Capture the cell that displays the provided text and extract its (X, Y) central coordinate. 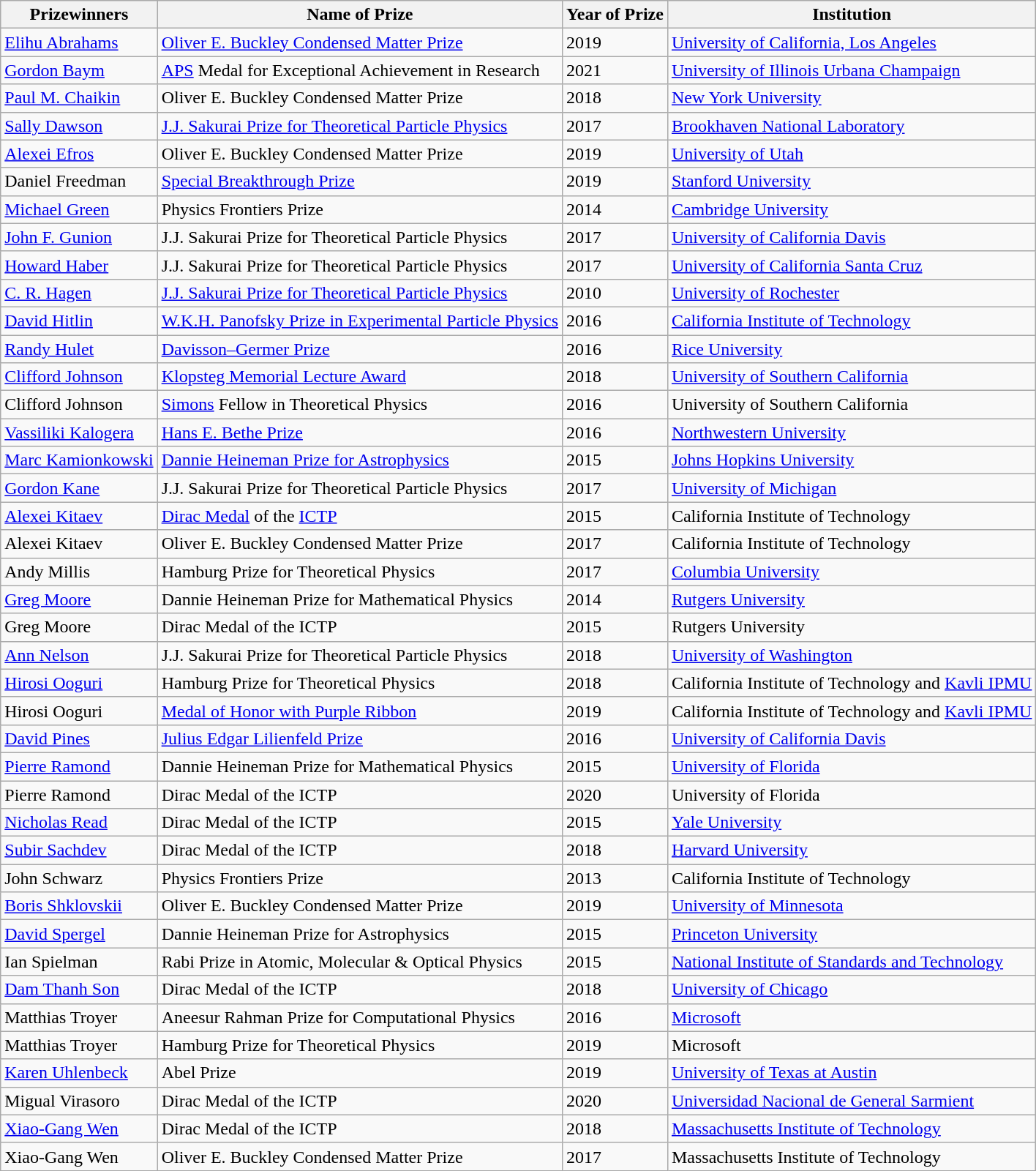
Ann Nelson (79, 655)
Stanford University (852, 182)
Elihu Abrahams (79, 42)
Alexei Efros (79, 154)
National Institute of Standards and Technology (852, 962)
Sally Dawson (79, 126)
Northwestern University (852, 433)
John F. Gunion (79, 237)
Abel Prize (360, 1073)
W.K.H. Panofsky Prize in Experimental Particle Physics (360, 321)
David Spergel (79, 934)
Michael Green (79, 209)
Howard Haber (79, 265)
Gordon Baym (79, 70)
University of California Santa Cruz (852, 265)
Harvard University (852, 850)
Princeton University (852, 934)
Name of Prize (360, 15)
2013 (615, 878)
David Pines (79, 738)
Dam Thanh Son (79, 989)
Year of Prize (615, 15)
Medal of Honor with Purple Ribbon (360, 711)
Subir Sachdev (79, 850)
Hans E. Bethe Prize (360, 433)
Klopsteg Memorial Lecture Award (360, 377)
Universidad Nacional de General Sarmient (852, 1101)
Simons Fellow in Theoretical Physics (360, 405)
Daniel Freedman (79, 182)
Brookhaven National Laboratory (852, 126)
Paul M. Chaikin (79, 98)
University of Chicago (852, 989)
University of Utah (852, 154)
Nicholas Read (79, 823)
University of Minnesota (852, 906)
New York University (852, 98)
Columbia University (852, 572)
Prizewinners (79, 15)
Migual Virasoro (79, 1101)
Randy Hulet (79, 349)
Aneesur Rahman Prize for Computational Physics (360, 1017)
Andy Millis (79, 572)
Rice University (852, 349)
2010 (615, 293)
2021 (615, 70)
Ian Spielman (79, 962)
APS Medal for Exceptional Achievement in Research (360, 70)
Yale University (852, 823)
Julius Edgar Lilienfeld Prize (360, 738)
University of Texas at Austin (852, 1073)
Gordon Kane (79, 488)
David Hitlin (79, 321)
Marc Kamionkowski (79, 460)
Rabi Prize in Atomic, Molecular & Optical Physics (360, 962)
Davisson–Germer Prize (360, 349)
University of Washington (852, 655)
John Schwarz (79, 878)
University of Illinois Urbana Champaign (852, 70)
University of Michigan (852, 488)
University of Rochester (852, 293)
Vassiliki Kalogera (79, 433)
Boris Shklovskii (79, 906)
Johns Hopkins University (852, 460)
Institution (852, 15)
Karen Uhlenbeck (79, 1073)
University of California, Los Angeles (852, 42)
C. R. Hagen (79, 293)
Cambridge University (852, 209)
Special Breakthrough Prize (360, 182)
